Capture the cell that displays the provided text and extract its [x, y] central coordinate. 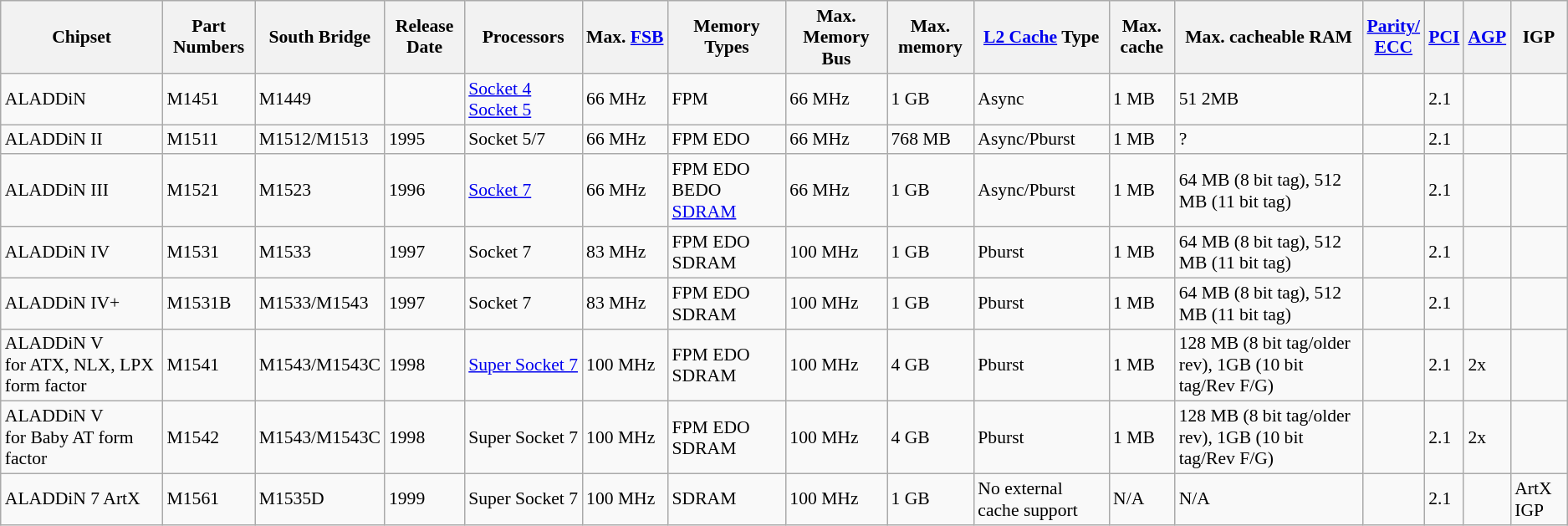
M1561 [209, 500]
1999 [425, 500]
Processors [524, 37]
? [1269, 140]
M1521 [209, 191]
Socket 4Socket 5 [524, 99]
Release Date [425, 37]
FPM EDO BEDO SDRAM [728, 191]
FPM EDO [728, 140]
M1533 [319, 253]
IGP [1539, 37]
ALADDiN II [82, 140]
ALADDiN [82, 99]
ALADDiN Vfor Baby AT form factor [82, 438]
ALADDiN IV [82, 253]
M1535D [319, 500]
M1531B [209, 303]
M1531 [209, 253]
M1541 [209, 365]
M1542 [209, 438]
South Bridge [319, 37]
51 2MB [1269, 99]
FPM [728, 99]
1995 [425, 140]
Socket 5/7 [524, 140]
ALADDiN 7 ArtX [82, 500]
ALADDiN Vfor ATX, NLX, LPX form factor [82, 365]
Part Numbers [209, 37]
M1511 [209, 140]
No external cache support [1041, 500]
Parity/ECC [1393, 37]
ALADDiN IV+ [82, 303]
PCI [1443, 37]
M1451 [209, 99]
M1523 [319, 191]
M1533/M1543 [319, 303]
Max. memory [930, 37]
L2 Cache Type [1041, 37]
1996 [425, 191]
Max. FSB [625, 37]
M1512/M1513 [319, 140]
Max. Memory Bus [836, 37]
Chipset [82, 37]
ALADDiN III [82, 191]
ArtX IGP [1539, 500]
M1449 [319, 99]
SDRAM [728, 500]
Async [1041, 99]
Max. cacheable RAM [1269, 37]
Memory Types [728, 37]
768 MB [930, 140]
AGP [1487, 37]
Max. cache [1142, 37]
